Pinpoint the cell where the given text exists, returning its [X, Y] midpoint coordinate. 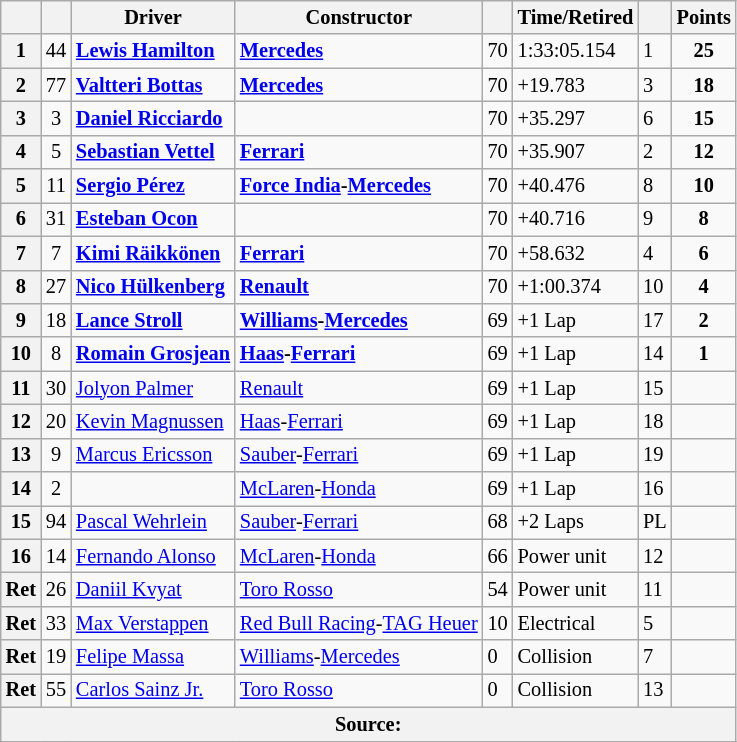
+40.716 [576, 219]
27 [56, 287]
55 [56, 690]
Force India-Mercedes [359, 186]
Lance Stroll [153, 320]
Felipe Massa [153, 657]
Nico Hülkenberg [153, 287]
Sebastian Vettel [153, 152]
Time/Retired [576, 17]
44 [56, 51]
PL [654, 522]
+1:00.374 [576, 287]
Source: [368, 724]
33 [56, 623]
Kevin Magnussen [153, 421]
Romain Grosjean [153, 354]
Electrical [576, 623]
Daniil Kvyat [153, 589]
Fernando Alonso [153, 556]
Daniel Ricciardo [153, 118]
54 [498, 589]
Jolyon Palmer [153, 388]
25 [704, 51]
+58.632 [576, 253]
Points [704, 17]
17 [654, 320]
20 [56, 421]
1:33:05.154 [576, 51]
66 [498, 556]
26 [56, 589]
Lewis Hamilton [153, 51]
+35.297 [576, 118]
+40.476 [576, 186]
Sergio Pérez [153, 186]
+19.783 [576, 85]
+2 Laps [576, 522]
Red Bull Racing-TAG Heuer [359, 623]
Max Verstappen [153, 623]
Constructor [359, 17]
31 [56, 219]
30 [56, 388]
68 [498, 522]
77 [56, 85]
Valtteri Bottas [153, 85]
Driver [153, 17]
Carlos Sainz Jr. [153, 690]
Marcus Ericsson [153, 455]
Pascal Wehrlein [153, 522]
94 [56, 522]
+35.907 [576, 152]
Kimi Räikkönen [153, 253]
Esteban Ocon [153, 219]
